From the cell containing the given text, extract its center point as (x, y) coordinate. 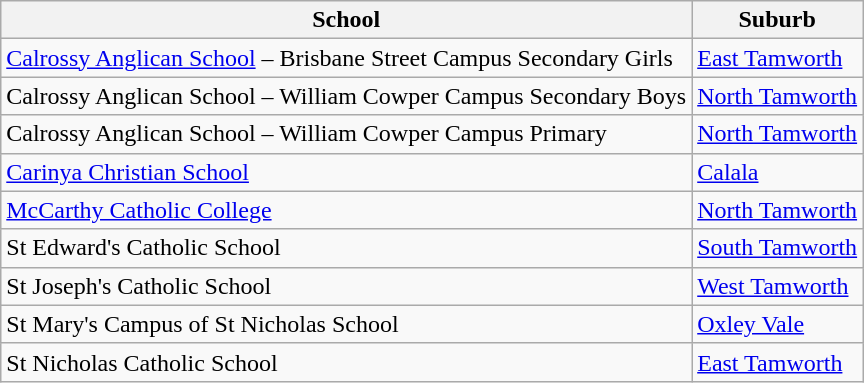
School (346, 20)
Carinya Christian School (346, 172)
St Nicholas Catholic School (346, 362)
St Mary's Campus of St Nicholas School (346, 324)
Suburb (778, 20)
McCarthy Catholic College (346, 210)
Calrossy Anglican School – William Cowper Campus Primary (346, 134)
Calrossy Anglican School – Brisbane Street Campus Secondary Girls (346, 58)
Calala (778, 172)
St Joseph's Catholic School (346, 286)
St Edward's Catholic School (346, 248)
Oxley Vale (778, 324)
South Tamworth (778, 248)
West Tamworth (778, 286)
Calrossy Anglican School – William Cowper Campus Secondary Boys (346, 96)
